Find where the given text appears and provide that cell's center as (X, Y) coordinate. 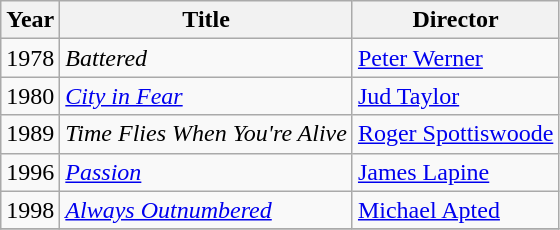
1989 (30, 134)
1980 (30, 96)
Time Flies When You're Alive (206, 134)
Director (455, 20)
Jud Taylor (455, 96)
Roger Spottiswoode (455, 134)
Year (30, 20)
Michael Apted (455, 210)
City in Fear (206, 96)
Passion (206, 172)
1978 (30, 58)
Title (206, 20)
James Lapine (455, 172)
Always Outnumbered (206, 210)
1998 (30, 210)
Peter Werner (455, 58)
1996 (30, 172)
Battered (206, 58)
